Provide the (x, y) coordinate of the cell's center where the given text is located.  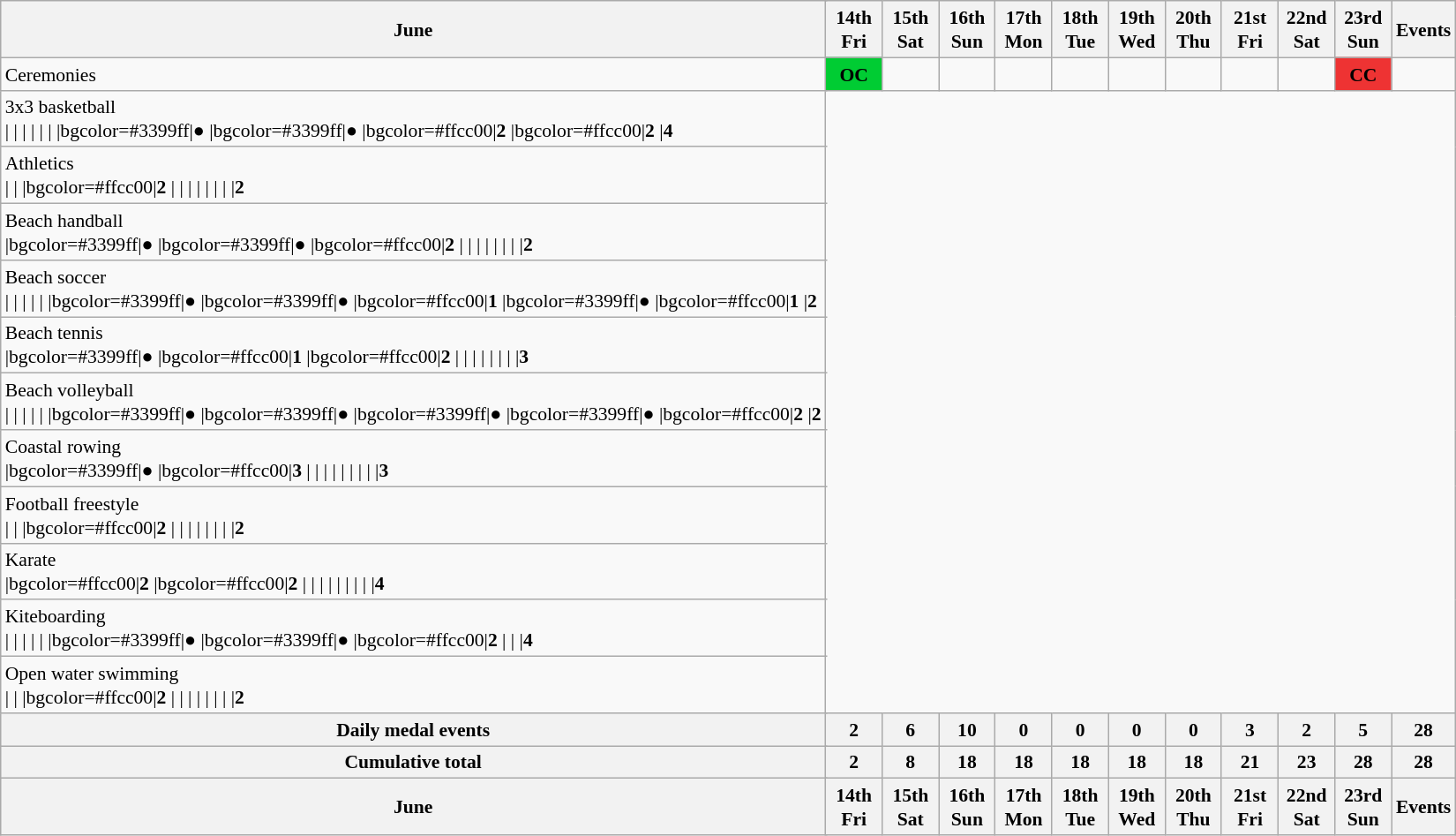
8 (911, 761)
Daily medal events (413, 729)
Beach volleyball| | | | | |bgcolor=#3399ff|● |bgcolor=#3399ff|● |bgcolor=#3399ff|● |bgcolor=#3399ff|● |bgcolor=#ffcc00|2 |2 (413, 402)
3 (1250, 729)
Beach soccer| | | | | |bgcolor=#3399ff|● |bgcolor=#3399ff|● |bgcolor=#ffcc00|1 |bgcolor=#3399ff|● |bgcolor=#ffcc00|1 |2 (413, 288)
6 (911, 729)
5 (1363, 729)
CC (1363, 74)
Football freestyle| | |bgcolor=#ffcc00|2 | | | | | | | |2 (413, 515)
Cumulative total (413, 761)
Beach tennis|bgcolor=#3399ff|● |bgcolor=#ffcc00|1 |bgcolor=#ffcc00|2 | | | | | | | |3 (413, 344)
Ceremonies (413, 74)
10 (967, 729)
Open water swimming| | |bgcolor=#ffcc00|2 | | | | | | | |2 (413, 684)
Kiteboarding| | | | | |bgcolor=#3399ff|● |bgcolor=#3399ff|● |bgcolor=#ffcc00|2 | | |4 (413, 628)
3x3 basketball| | | | | | |bgcolor=#3399ff|● |bgcolor=#3399ff|● |bgcolor=#ffcc00|2 |bgcolor=#ffcc00|2 |4 (413, 118)
Karate|bgcolor=#ffcc00|2 |bgcolor=#ffcc00|2 | | | | | | | | |4 (413, 571)
Coastal rowing|bgcolor=#3399ff|● |bgcolor=#ffcc00|3 | | | | | | | | |3 (413, 458)
Athletics| | |bgcolor=#ffcc00|2 | | | | | | | |2 (413, 175)
23 (1307, 761)
Beach handball|bgcolor=#3399ff|● |bgcolor=#3399ff|● |bgcolor=#ffcc00|2 | | | | | | | |2 (413, 231)
OC (854, 74)
21 (1250, 761)
